Search for the cell housing the specified text and yield its (x, y) center coordinate. 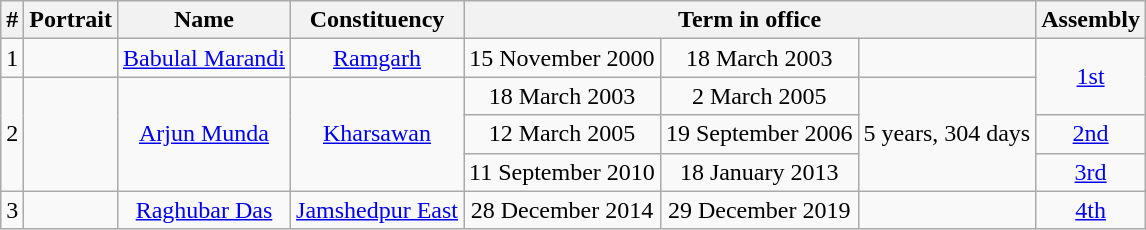
Jamshedpur East (378, 210)
Constituency (378, 20)
2 March 2005 (759, 96)
15 November 2000 (562, 58)
4th (1091, 210)
19 September 2006 (759, 134)
2nd (1091, 134)
1st (1091, 77)
Kharsawan (378, 134)
2 (12, 134)
Assembly (1091, 20)
Portrait (71, 20)
1 (12, 58)
11 September 2010 (562, 172)
5 years, 304 days (947, 134)
Term in office (750, 20)
3rd (1091, 172)
# (12, 20)
29 December 2019 (759, 210)
Babulal Marandi (204, 58)
Ramgarh (378, 58)
Raghubar Das (204, 210)
Arjun Munda (204, 134)
3 (12, 210)
28 December 2014 (562, 210)
12 March 2005 (562, 134)
18 January 2013 (759, 172)
Name (204, 20)
